Determine the [x, y] coordinate at the center of the cell enclosing the given text.  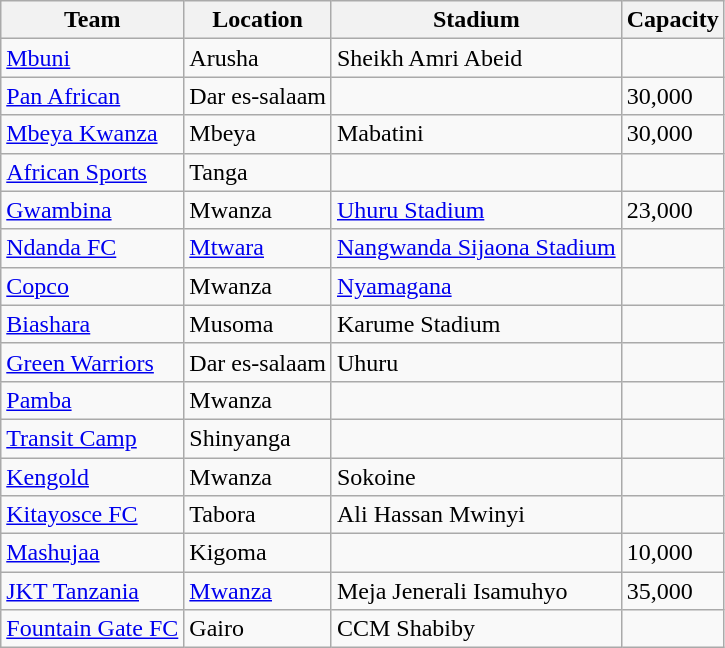
Mbeya Kwanza [92, 134]
African Sports [92, 172]
Stadium [476, 20]
10,000 [672, 553]
Sheikh Amri Abeid [476, 58]
Arusha [258, 58]
Biashara [92, 324]
Mabatini [476, 134]
Capacity [672, 20]
Gairo [258, 629]
Uhuru [476, 362]
Mbeya [258, 134]
Fountain Gate FC [92, 629]
Kigoma [258, 553]
Mbuni [92, 58]
Team [92, 20]
Meja Jenerali Isamuhyo [476, 591]
Musoma [258, 324]
Tabora [258, 515]
Kitayosce FC [92, 515]
Mashujaa [92, 553]
23,000 [672, 210]
Kengold [92, 477]
Pamba [92, 400]
Green Warriors [92, 362]
CCM Shabiby [476, 629]
Location [258, 20]
Ali Hassan Mwinyi [476, 515]
Shinyanga [258, 438]
Sokoine [476, 477]
Mtwara [258, 248]
Copco [92, 286]
JKT Tanzania [92, 591]
Ndanda FC [92, 248]
Nyamagana [476, 286]
Nangwanda Sijaona Stadium [476, 248]
35,000 [672, 591]
Gwambina [92, 210]
Tanga [258, 172]
Uhuru Stadium [476, 210]
Pan African [92, 96]
Karume Stadium [476, 324]
Transit Camp [92, 438]
